Identify which cell holds the provided text, then report its (x, y) central coordinate. 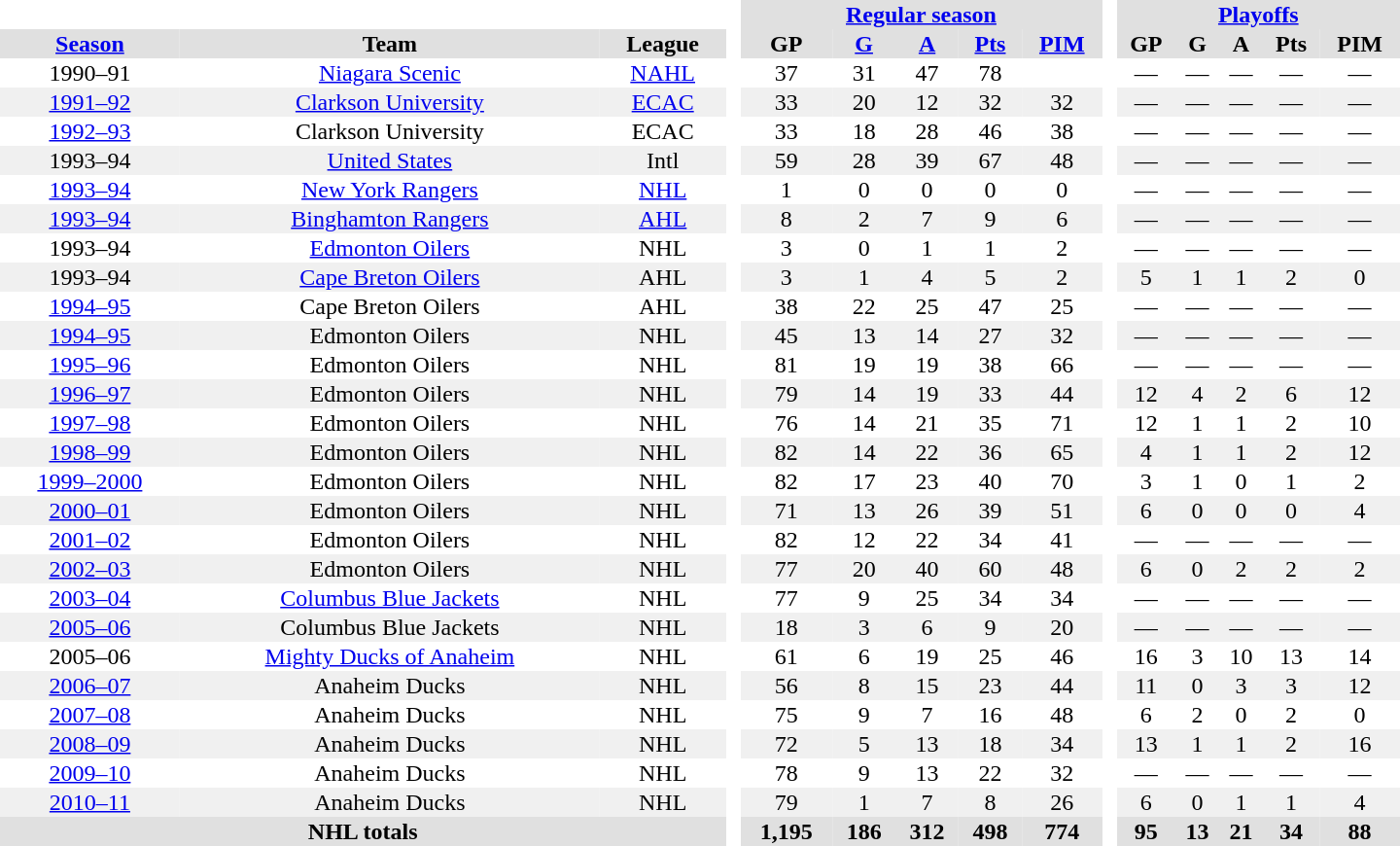
1992–93 (89, 131)
NAHL (663, 73)
1991–92 (89, 102)
1997–98 (89, 423)
1998–99 (89, 452)
Team (390, 44)
51 (1062, 511)
65 (1062, 452)
95 (1146, 831)
75 (786, 715)
1,195 (786, 831)
59 (786, 160)
15 (927, 686)
Binghamton Rangers (390, 219)
81 (786, 365)
45 (786, 335)
League (663, 44)
2000–01 (89, 511)
76 (786, 423)
1999–2000 (89, 481)
35 (990, 423)
31 (863, 73)
61 (786, 656)
2002–03 (89, 569)
11 (1146, 686)
67 (990, 160)
Regular season (921, 15)
2009–10 (89, 773)
United States (390, 160)
Mighty Ducks of Anaheim (390, 656)
56 (786, 686)
88 (1359, 831)
2001–02 (89, 540)
Niagara Scenic (390, 73)
Season (89, 44)
2007–08 (89, 715)
2003–04 (89, 598)
New York Rangers (390, 190)
72 (786, 744)
NHL totals (363, 831)
2010–11 (89, 802)
Intl (663, 160)
66 (1062, 365)
1990–91 (89, 73)
498 (990, 831)
312 (927, 831)
60 (990, 569)
774 (1062, 831)
2006–07 (89, 686)
37 (786, 73)
70 (1062, 481)
1996–97 (89, 394)
27 (990, 335)
41 (1062, 540)
1995–96 (89, 365)
17 (863, 481)
2008–09 (89, 744)
186 (863, 831)
Playoffs (1258, 15)
36 (990, 452)
